Identify which cell holds the provided text, then report its [x, y] central coordinate. 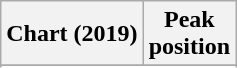
Peakposition [189, 34]
Chart (2019) [72, 34]
